Scan for the cell matching the given text and deliver its (x, y) coordinate at center. 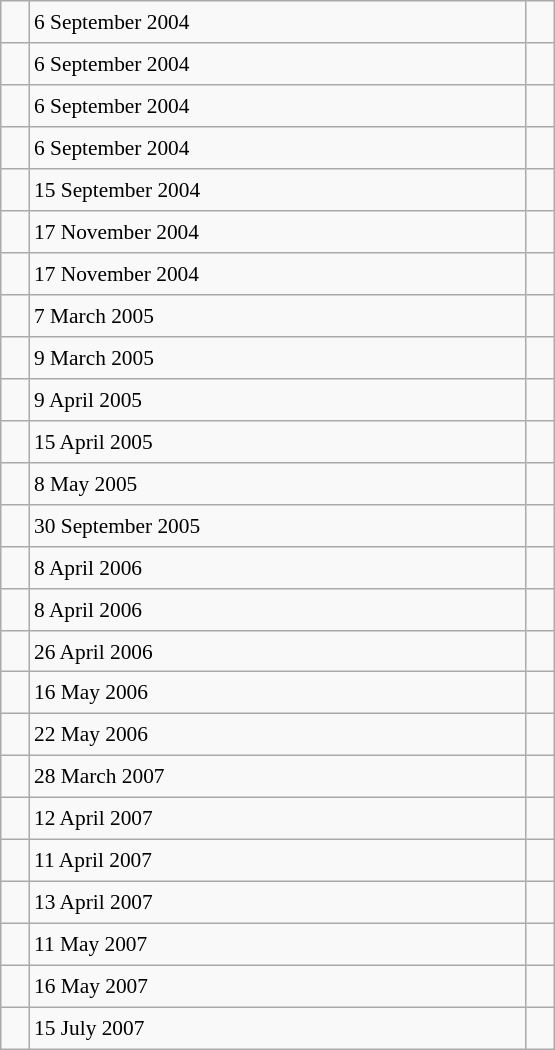
16 May 2007 (278, 986)
30 September 2005 (278, 525)
11 April 2007 (278, 861)
15 April 2005 (278, 441)
15 September 2004 (278, 190)
13 April 2007 (278, 903)
26 April 2006 (278, 651)
9 March 2005 (278, 358)
28 March 2007 (278, 777)
12 April 2007 (278, 819)
8 May 2005 (278, 483)
22 May 2006 (278, 735)
7 March 2005 (278, 316)
16 May 2006 (278, 693)
9 April 2005 (278, 399)
15 July 2007 (278, 1028)
11 May 2007 (278, 945)
